For the text-containing cell, return its midpoint in [x, y] coordinate format. 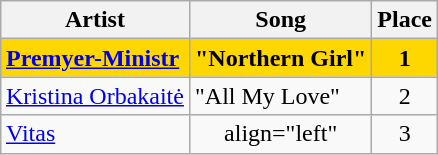
Place [405, 20]
Song [280, 20]
Artist [94, 20]
Kristina Orbakaitė [94, 96]
1 [405, 58]
Vitas [94, 134]
"Northern Girl" [280, 58]
"All My Love" [280, 96]
align="left" [280, 134]
2 [405, 96]
3 [405, 134]
Premyer-Ministr [94, 58]
